Output the (X, Y) coordinate of the center of the cell containing the given text.  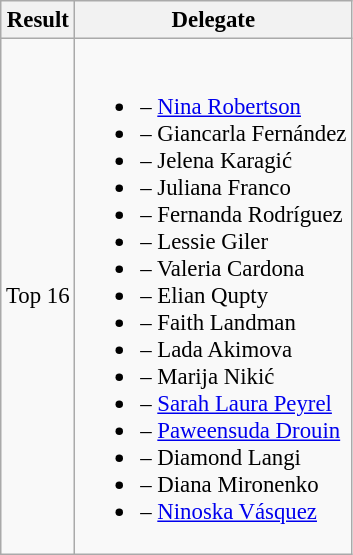
Delegate (214, 20)
Result (38, 20)
Top 16 (38, 296)
